Provide the [X, Y] coordinate of the cell's center where the given text is located.  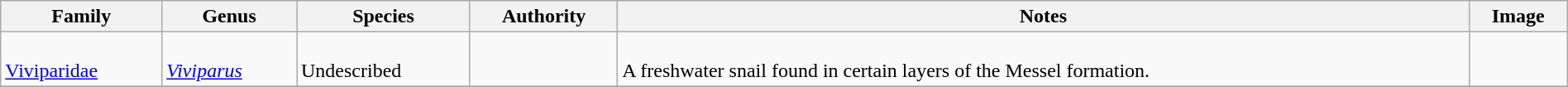
Notes [1044, 17]
Genus [230, 17]
Viviparidae [81, 60]
Family [81, 17]
Undescribed [383, 60]
Species [383, 17]
Authority [543, 17]
A freshwater snail found in certain layers of the Messel formation. [1044, 60]
Image [1518, 17]
Viviparus [230, 60]
